Find where the given text appears and provide that cell's center as (X, Y) coordinate. 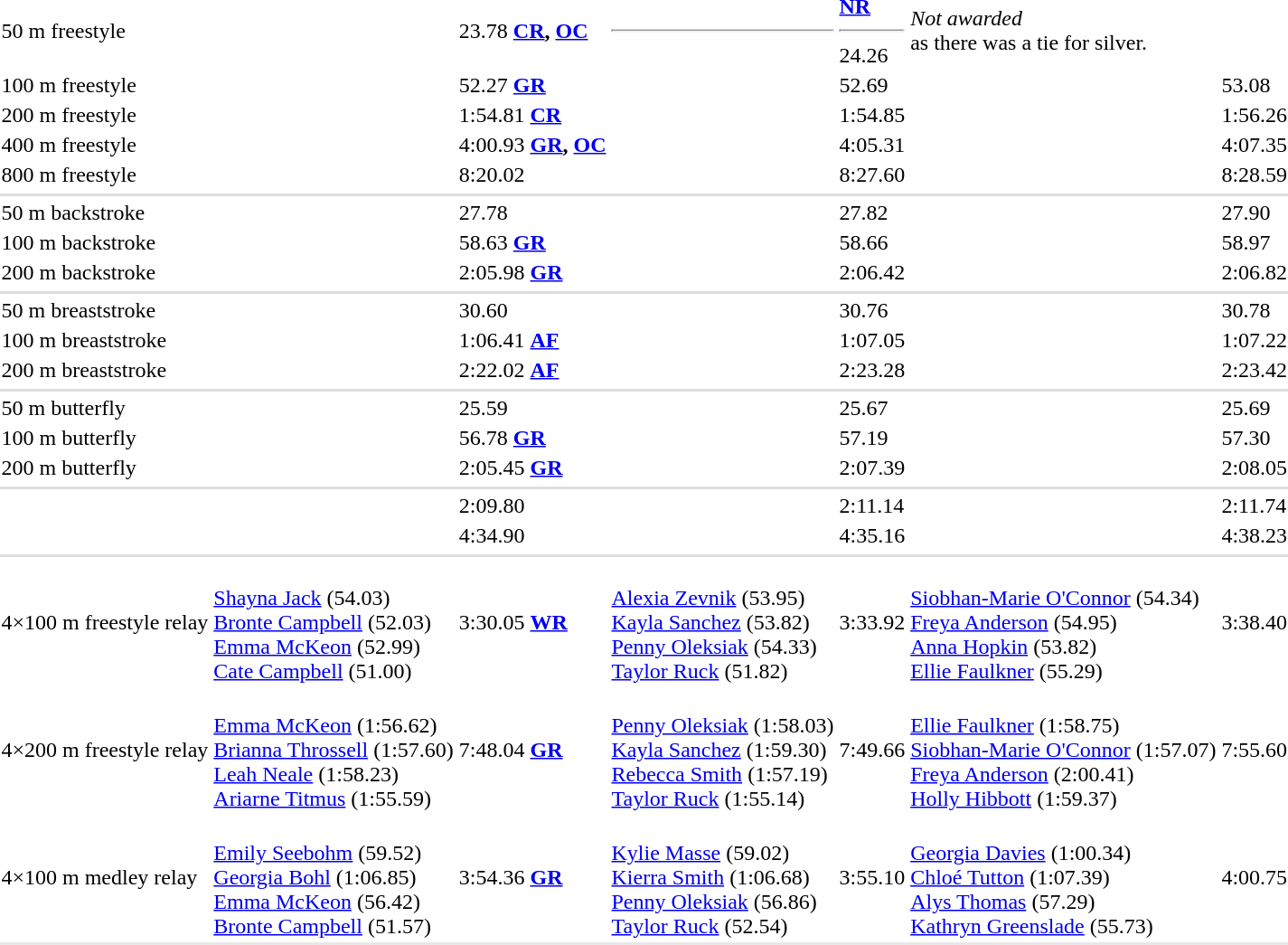
30.60 (532, 310)
2:22.02 AF (532, 370)
4×200 m freestyle relay (105, 750)
25.67 (872, 408)
200 m butterfly (105, 468)
Penny Oleksiak (1:58.03)Kayla Sanchez (1:59.30)Rebecca Smith (1:57.19)Taylor Ruck (1:55.14) (723, 750)
1:06.41 AF (532, 340)
2:05.45 GR (532, 468)
4×100 m freestyle relay (105, 622)
3:55.10 (872, 877)
8:27.60 (872, 175)
3:33.92 (872, 622)
100 m breaststroke (105, 340)
2:05.98 GR (532, 272)
7:49.66 (872, 750)
8:20.02 (532, 175)
Emily Seebohm (59.52)Georgia Bohl (1:06.85)Emma McKeon (56.42)Bronte Campbell (51.57) (334, 877)
50 m butterfly (105, 408)
400 m freestyle (105, 145)
58.66 (872, 242)
3:54.36 GR (532, 877)
4:35.16 (872, 535)
200 m backstroke (105, 272)
30.76 (872, 310)
52.27 GR (532, 85)
2:23.28 (872, 370)
2:07.39 (872, 468)
100 m freestyle (105, 85)
1:07.05 (872, 340)
Ellie Faulkner (1:58.75)Siobhan-Marie O'Connor (1:57.07)Freya Anderson (2:00.41)Holly Hibbott (1:59.37) (1063, 750)
Georgia Davies (1:00.34)Chloé Tutton (1:07.39)Alys Thomas (57.29)Kathryn Greenslade (55.73) (1063, 877)
Emma McKeon (1:56.62)Brianna Throssell (1:57.60)Leah Neale (1:58.23)Ariarne Titmus (1:55.59) (334, 750)
57.19 (872, 438)
2:11.14 (872, 506)
3:30.05 WR (532, 622)
1:54.85 (872, 115)
52.69 (872, 85)
Siobhan-Marie O'Connor (54.34)Freya Anderson (54.95)Anna Hopkin (53.82)Ellie Faulkner (55.29) (1063, 622)
4:34.90 (532, 535)
7:48.04 GR (532, 750)
1:54.81 CR (532, 115)
200 m freestyle (105, 115)
4×100 m medley relay (105, 877)
200 m breaststroke (105, 370)
800 m freestyle (105, 175)
56.78 GR (532, 438)
100 m backstroke (105, 242)
25.59 (532, 408)
Kylie Masse (59.02)Kierra Smith (1:06.68)Penny Oleksiak (56.86)Taylor Ruck (52.54) (723, 877)
Shayna Jack (54.03)Bronte Campbell (52.03)Emma McKeon (52.99)Cate Campbell (51.00) (334, 622)
27.78 (532, 213)
2:09.80 (532, 506)
27.82 (872, 213)
4:00.93 GR, OC (532, 145)
2:06.42 (872, 272)
4:05.31 (872, 145)
Alexia Zevnik (53.95)Kayla Sanchez (53.82)Penny Oleksiak (54.33)Taylor Ruck (51.82) (723, 622)
50 m backstroke (105, 213)
100 m butterfly (105, 438)
50 m breaststroke (105, 310)
58.63 GR (532, 242)
